Capture the cell that displays the provided text and extract its (x, y) central coordinate. 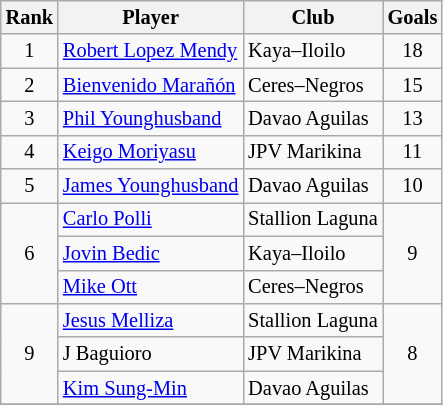
Bienvenido Marañón (150, 85)
Rank (30, 17)
Phil Younghusband (150, 118)
Jovin Bedic (150, 253)
Jesus Melliza (150, 320)
Goals (413, 17)
Kim Sung-Min (150, 388)
3 (30, 118)
11 (413, 152)
6 (30, 252)
Robert Lopez Mendy (150, 51)
10 (413, 186)
J Baguioro (150, 354)
2 (30, 85)
1 (30, 51)
4 (30, 152)
18 (413, 51)
Club (312, 17)
Mike Ott (150, 287)
8 (413, 354)
13 (413, 118)
Keigo Moriyasu (150, 152)
Player (150, 17)
James Younghusband (150, 186)
15 (413, 85)
Carlo Polli (150, 219)
5 (30, 186)
